Return the [x, y] coordinate for the center point of the cell that contains the specified text.  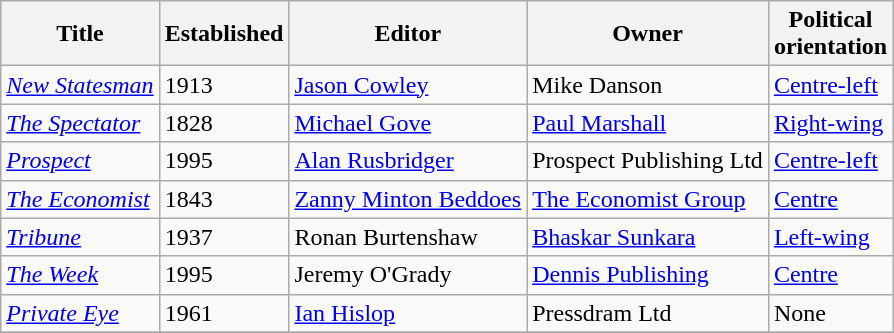
Right-wing [830, 123]
Title [80, 34]
Politicalorientation [830, 34]
The Economist Group [648, 199]
Prospect Publishing Ltd [648, 161]
Editor [408, 34]
Ronan Burtenshaw [408, 237]
The Economist [80, 199]
1843 [224, 199]
Michael Gove [408, 123]
Pressdram Ltd [648, 313]
Established [224, 34]
Jeremy O'Grady [408, 275]
Dennis Publishing [648, 275]
Mike Danson [648, 85]
Left-wing [830, 237]
New Statesman [80, 85]
The Spectator [80, 123]
Prospect [80, 161]
Jason Cowley [408, 85]
Tribune [80, 237]
None [830, 313]
The Week [80, 275]
1937 [224, 237]
Zanny Minton Beddoes [408, 199]
1961 [224, 313]
Private Eye [80, 313]
1828 [224, 123]
Paul Marshall [648, 123]
Ian Hislop [408, 313]
Alan Rusbridger [408, 161]
1913 [224, 85]
Bhaskar Sunkara [648, 237]
Owner [648, 34]
